Locate the cell with the specified text and output its [X, Y] center coordinate. 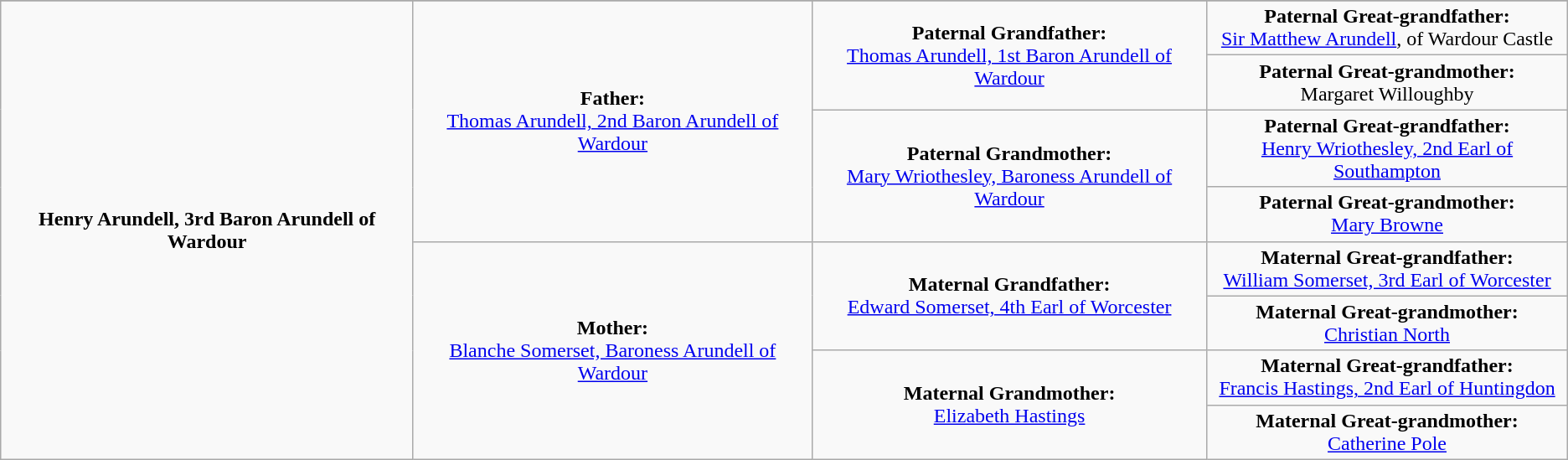
Maternal Great-grandmother:Christian North [1387, 323]
Paternal Grandmother:Mary Wriothesley, Baroness Arundell of Wardour [1008, 176]
Maternal Great-grandmother:Catherine Pole [1387, 432]
Maternal Grandmother:Elizabeth Hastings [1008, 405]
Mother:Blanche Somerset, Baroness Arundell of Wardour [612, 350]
Paternal Great-grandfather:Henry Wriothesley, 2nd Earl of Southampton [1387, 148]
Henry Arundell, 3rd Baron Arundell of Wardour [208, 230]
Paternal Great-grandfather:Sir Matthew Arundell, of Wardour Castle [1387, 28]
Paternal Great-grandmother:Mary Browne [1387, 214]
Maternal Great-grandfather:William Somerset, 3rd Earl of Worcester [1387, 268]
Maternal Grandfather:Edward Somerset, 4th Earl of Worcester [1008, 296]
Father:Thomas Arundell, 2nd Baron Arundell of Wardour [612, 121]
Paternal Grandfather:Thomas Arundell, 1st Baron Arundell of Wardour [1008, 55]
Paternal Great-grandmother:Margaret Willoughby [1387, 82]
Maternal Great-grandfather:Francis Hastings, 2nd Earl of Huntingdon [1387, 377]
